Output the (x, y) coordinate of the center of the cell containing the given text.  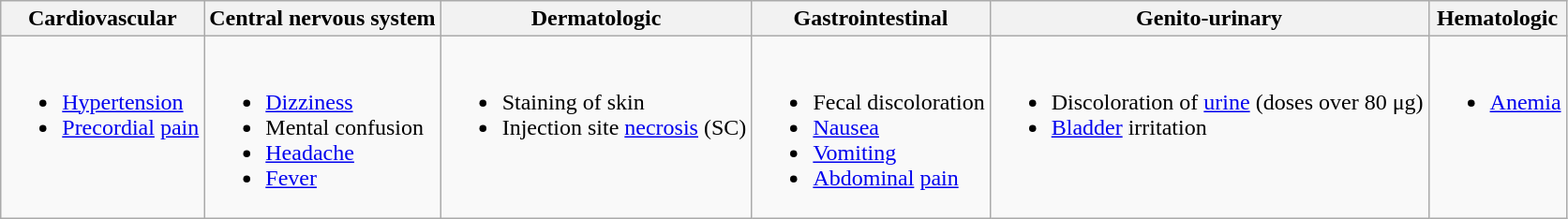
Fecal discolorationNauseaVomitingAbdominal pain (871, 127)
Staining of skinInjection site necrosis (SC) (596, 127)
Cardiovascular (103, 19)
Genito-urinary (1209, 19)
Central nervous system (322, 19)
Dermatologic (596, 19)
DizzinessMental confusionHeadacheFever (322, 127)
Hematologic (1498, 19)
HypertensionPrecordial pain (103, 127)
Gastrointestinal (871, 19)
Discoloration of urine (doses over 80 μg)Bladder irritation (1209, 127)
Anemia (1498, 127)
